Provide the (x, y) coordinate of the cell's center where the given text is located.  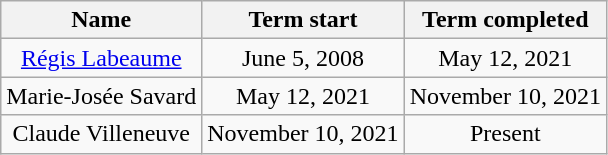
Name (102, 20)
Claude Villeneuve (102, 134)
Régis Labeaume (102, 58)
Marie-Josée Savard (102, 96)
June 5, 2008 (303, 58)
Term completed (505, 20)
Term start (303, 20)
Present (505, 134)
